Locate the cell with the specified text and output its [x, y] center coordinate. 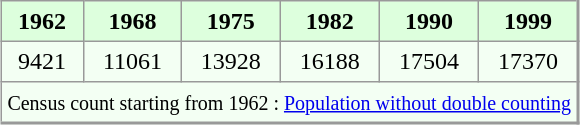
1968 [133, 21]
17370 [528, 61]
Census count starting from 1962 : Population without double counting [290, 102]
17504 [428, 61]
1990 [428, 21]
1982 [330, 21]
9421 [42, 61]
13928 [230, 61]
1962 [42, 21]
11061 [133, 61]
1999 [528, 21]
16188 [330, 61]
1975 [230, 21]
